Search for the cell housing the specified text and yield its [X, Y] center coordinate. 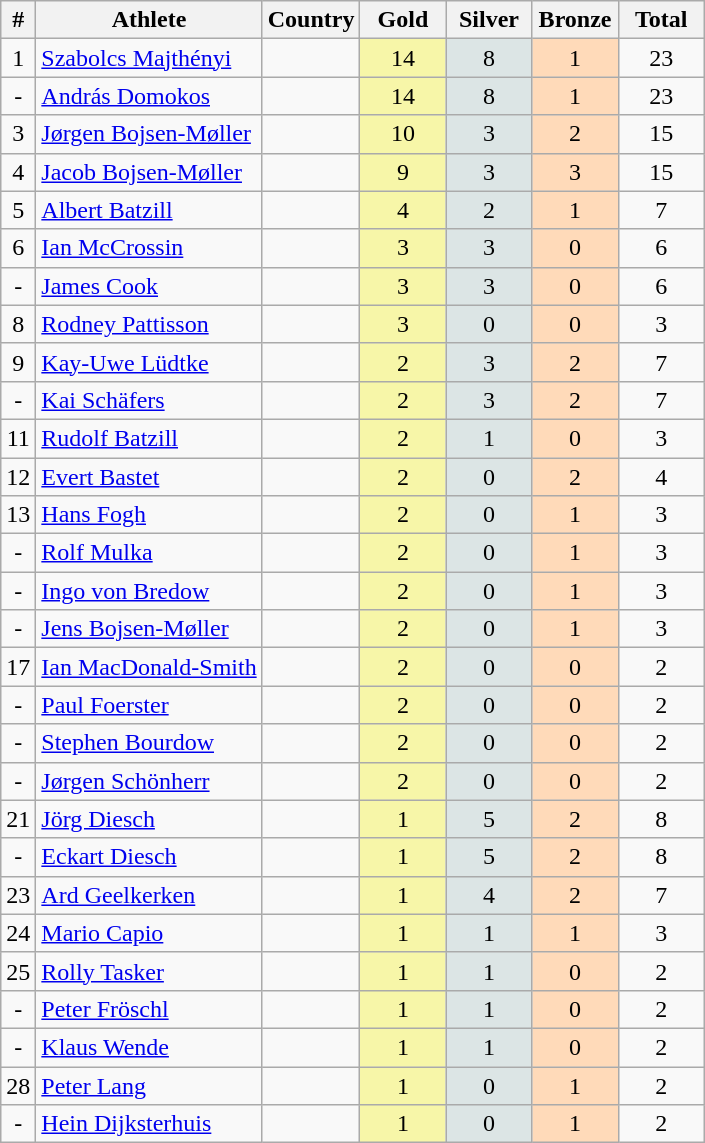
24 [18, 933]
Jørgen Bojsen-Møller [149, 134]
Silver [489, 20]
Paul Foerster [149, 705]
21 [18, 819]
25 [18, 971]
Rudolf Batzill [149, 438]
Peter Lang [149, 1085]
Albert Batzill [149, 210]
Bronze [575, 20]
Rodney Pattisson [149, 324]
17 [18, 667]
Jørgen Schönherr [149, 781]
Gold [403, 20]
Jens Bojsen-Møller [149, 629]
James Cook [149, 286]
Klaus Wende [149, 1047]
Ian McCrossin [149, 248]
Hans Fogh [149, 515]
Country [311, 20]
Rolf Mulka [149, 553]
Jörg Diesch [149, 819]
Stephen Bourdow [149, 743]
Total [661, 20]
Ard Geelkerken [149, 895]
13 [18, 515]
12 [18, 477]
# [18, 20]
Hein Dijksterhuis [149, 1124]
28 [18, 1085]
Ingo von Bredow [149, 591]
Szabolcs Majthényi [149, 58]
11 [18, 438]
Evert Bastet [149, 477]
10 [403, 134]
András Domokos [149, 96]
Jacob Bojsen-Møller [149, 172]
Rolly Tasker [149, 971]
Kai Schäfers [149, 400]
Kay-Uwe Lüdtke [149, 362]
Mario Capio [149, 933]
Ian MacDonald-Smith [149, 667]
Athlete [149, 20]
Eckart Diesch [149, 857]
Peter Fröschl [149, 1009]
